Detect which cell encompasses the target text, then output its (X, Y) center coordinate. 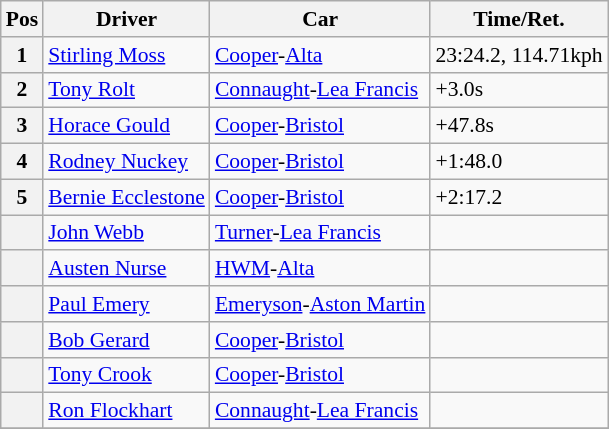
Car (320, 19)
2 (22, 90)
1 (22, 55)
23:24.2, 114.71kph (518, 55)
Horace Gould (126, 126)
John Webb (126, 233)
Time/Ret. (518, 19)
Pos (22, 19)
+47.8s (518, 126)
Rodney Nuckey (126, 162)
Tony Rolt (126, 90)
Austen Nurse (126, 269)
Turner-Lea Francis (320, 233)
Bob Gerard (126, 340)
+3.0s (518, 90)
Cooper-Alta (320, 55)
+1:48.0 (518, 162)
Emeryson-Aston Martin (320, 304)
3 (22, 126)
Paul Emery (126, 304)
Stirling Moss (126, 55)
Tony Crook (126, 375)
HWM-Alta (320, 269)
Ron Flockhart (126, 411)
4 (22, 162)
+2:17.2 (518, 197)
5 (22, 197)
Bernie Ecclestone (126, 197)
Driver (126, 19)
